Locate the cell with the specified text and output its [x, y] center coordinate. 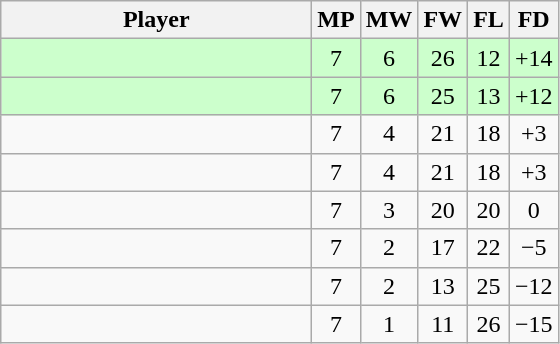
17 [443, 248]
−15 [534, 324]
+14 [534, 58]
MP [336, 20]
FW [443, 20]
FD [534, 20]
11 [443, 324]
−12 [534, 286]
Player [156, 20]
12 [489, 58]
1 [389, 324]
−5 [534, 248]
22 [489, 248]
MW [389, 20]
FL [489, 20]
3 [389, 210]
+12 [534, 96]
0 [534, 210]
